Identify which cell holds the provided text, then report its (X, Y) central coordinate. 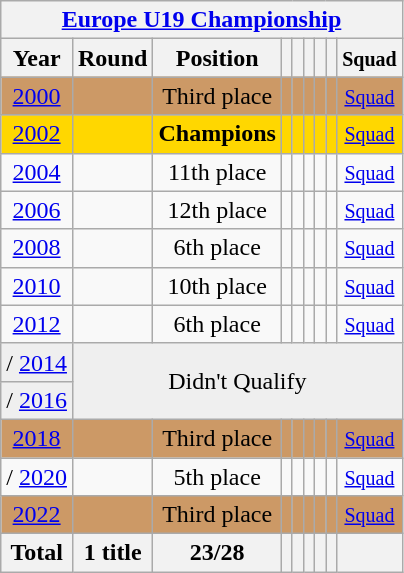
2004 (37, 172)
10th place (217, 286)
2002 (37, 134)
Didn't Qualify (237, 381)
2022 (37, 515)
Total (37, 553)
Position (217, 58)
Europe U19 Championship (202, 20)
/ 2014 (37, 362)
/ 2020 (37, 477)
5th place (217, 477)
2006 (37, 210)
12th place (217, 210)
Champions (217, 134)
1 title (112, 553)
Year (37, 58)
2010 (37, 286)
2018 (37, 438)
2000 (37, 96)
/ 2016 (37, 400)
Round (112, 58)
11th place (217, 172)
2012 (37, 324)
23/28 (217, 553)
2008 (37, 248)
